For the text-containing cell, return its midpoint in (X, Y) coordinate format. 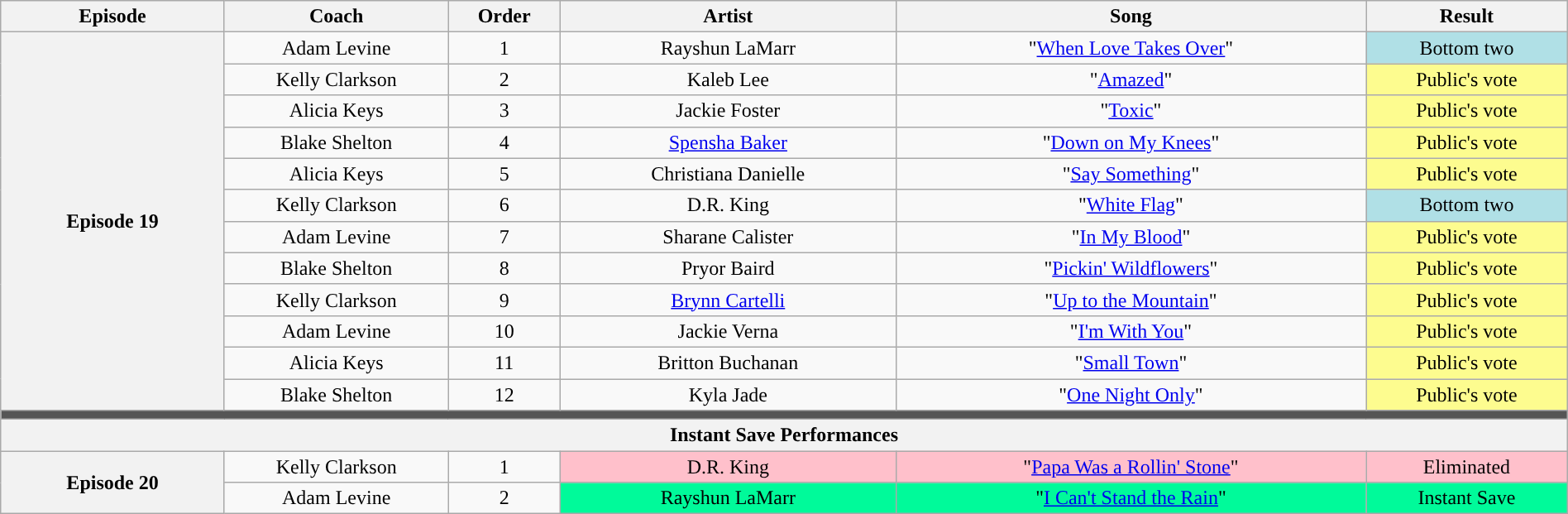
9 (504, 300)
"In My Blood" (1131, 237)
7 (504, 237)
Sharane Calister (728, 237)
"One Night Only" (1131, 395)
Spensha Baker (728, 142)
"Down on My Knees" (1131, 142)
Song (1131, 17)
Brynn Cartelli (728, 300)
"When Love Takes Over" (1131, 48)
Pryor Baird (728, 268)
4 (504, 142)
"I'm With You" (1131, 331)
11 (504, 363)
Christiana Danielle (728, 174)
5 (504, 174)
Jackie Foster (728, 111)
Instant Save Performances (784, 435)
6 (504, 205)
Eliminated (1467, 467)
"White Flag" (1131, 205)
Result (1467, 17)
"Say Something" (1131, 174)
Coach (336, 17)
"Toxic" (1131, 111)
Artist (728, 17)
"Amazed" (1131, 79)
8 (504, 268)
Britton Buchanan (728, 363)
"Papa Was a Rollin' Stone" (1131, 467)
Episode (112, 17)
Episode 20 (112, 483)
Kyla Jade (728, 395)
"Small Town" (1131, 363)
12 (504, 395)
Order (504, 17)
Instant Save (1467, 498)
"Up to the Mountain" (1131, 300)
"Pickin' Wildflowers" (1131, 268)
Episode 19 (112, 222)
Kaleb Lee (728, 79)
Jackie Verna (728, 331)
3 (504, 111)
10 (504, 331)
"I Can't Stand the Rain" (1131, 498)
